Scan for the cell matching the given text and deliver its [X, Y] coordinate at center. 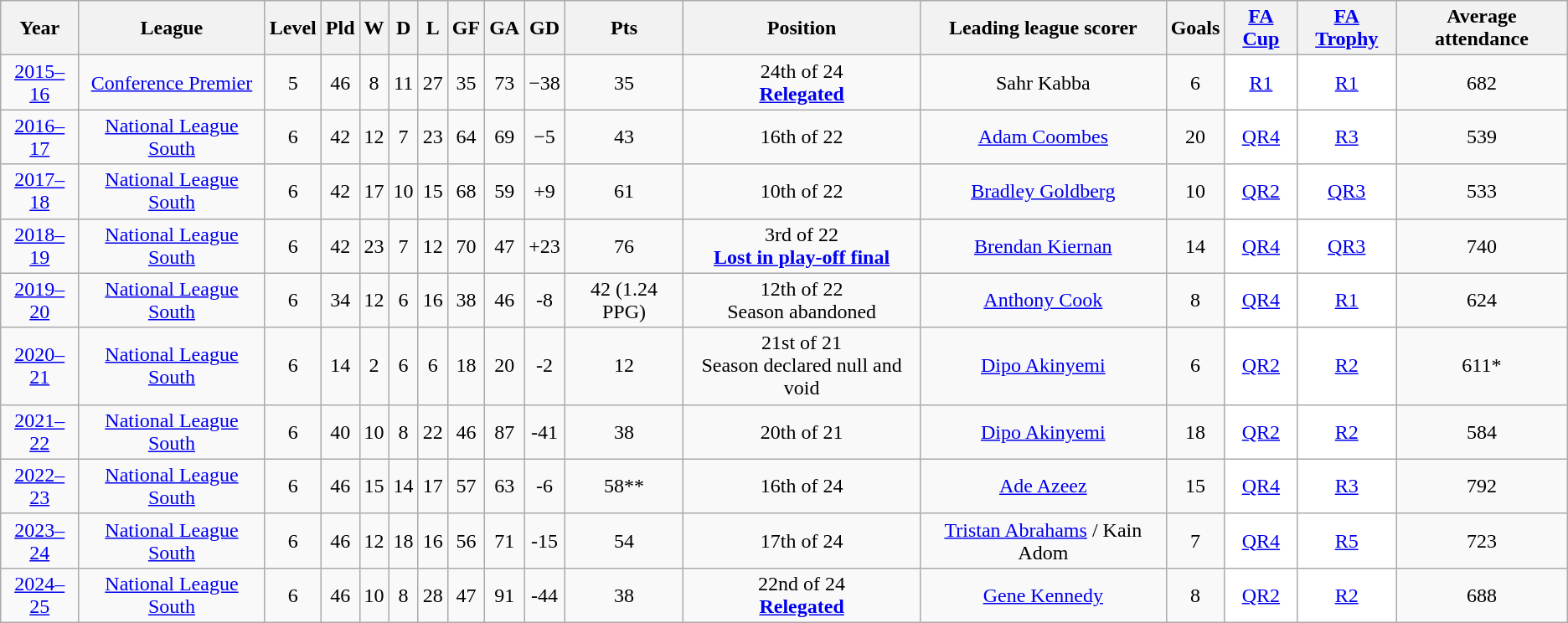
76 [623, 246]
Leading league scorer [1043, 28]
40 [340, 432]
Sahr Kabba [1043, 82]
27 [432, 82]
D [404, 28]
42 (1.24 PPG) [623, 300]
24th of 24 Relegated [802, 82]
682 [1483, 82]
12th of 22 Season abandoned [802, 300]
58** [623, 486]
-41 [544, 432]
539 [1483, 137]
Pld [340, 28]
91 [504, 595]
−38 [544, 82]
28 [432, 595]
64 [466, 137]
2019–20 [40, 300]
17th of 24 [802, 541]
−5 [544, 137]
R5 [1347, 541]
Pts [623, 28]
533 [1483, 191]
792 [1483, 486]
73 [504, 82]
43 [623, 137]
740 [1483, 246]
FA Trophy [1347, 28]
Brendan Kiernan [1043, 246]
68 [466, 191]
-6 [544, 486]
-44 [544, 595]
63 [504, 486]
16th of 24 [802, 486]
Anthony Cook [1043, 300]
16th of 22 [802, 137]
2023–24 [40, 541]
-2 [544, 366]
Year [40, 28]
2 [374, 366]
2015–16 [40, 82]
L [432, 28]
57 [466, 486]
League [173, 28]
Tristan Abrahams / Kain Adom [1043, 541]
2022–23 [40, 486]
584 [1483, 432]
22nd of 24 Relegated [802, 595]
611* [1483, 366]
2020–21 [40, 366]
70 [466, 246]
11 [404, 82]
56 [466, 541]
Bradley Goldberg [1043, 191]
Adam Coombes [1043, 137]
22 [432, 432]
Goals [1195, 28]
+9 [544, 191]
3rd of 22 Lost in play-off final [802, 246]
5 [293, 82]
2017–18 [40, 191]
2016–17 [40, 137]
624 [1483, 300]
10th of 22 [802, 191]
-15 [544, 541]
+23 [544, 246]
Gene Kennedy [1043, 595]
59 [504, 191]
69 [504, 137]
-8 [544, 300]
GF [466, 28]
W [374, 28]
20th of 21 [802, 432]
34 [340, 300]
GD [544, 28]
688 [1483, 595]
87 [504, 432]
GA [504, 28]
Level [293, 28]
Conference Premier [173, 82]
2018–19 [40, 246]
54 [623, 541]
Position [802, 28]
Ade Azeez [1043, 486]
2024–25 [40, 595]
723 [1483, 541]
2021–22 [40, 432]
61 [623, 191]
FA Cup [1261, 28]
Average attendance [1483, 28]
71 [504, 541]
21st of 21 Season declared null and void [802, 366]
